Identify which cell holds the provided text, then report its (x, y) central coordinate. 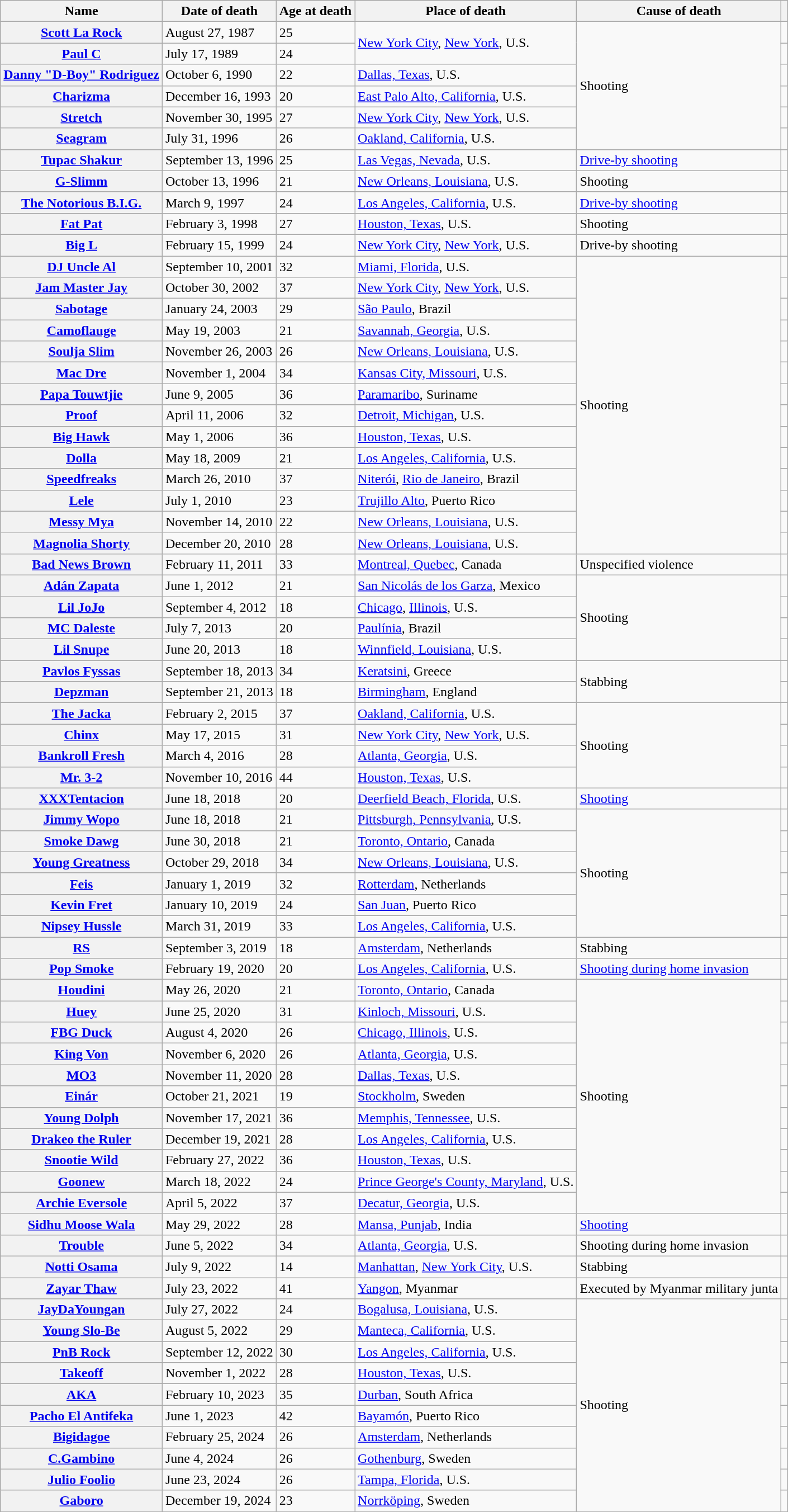
April 11, 2006 (219, 415)
September 12, 2022 (219, 1352)
Memphis, Tennessee, U.S. (466, 1118)
Birmingham, England (466, 692)
Young Greatness (82, 862)
Stockholm, Sweden (466, 1097)
Mac Dre (82, 373)
May 29, 2022 (219, 1224)
Paramaribo, Suriname (466, 394)
Drakeo the Ruler (82, 1139)
February 25, 2024 (219, 1437)
14 (315, 1267)
February 27, 2022 (219, 1160)
MC Daleste (82, 629)
February 3, 1998 (219, 224)
Huey (82, 1012)
June 4, 2024 (219, 1458)
June 25, 2020 (219, 1012)
June 1, 2012 (219, 585)
Las Vegas, Nevada, U.S. (466, 160)
July 23, 2022 (219, 1288)
FBG Duck (82, 1033)
Manteca, California, U.S. (466, 1331)
C.Gambino (82, 1458)
Place of death (466, 11)
Dolla (82, 458)
Gaboro (82, 1501)
September 13, 1996 (219, 160)
Pacho El Antifeka (82, 1416)
Date of death (219, 11)
Zayar Thaw (82, 1288)
Yangon, Myanmar (466, 1288)
Jimmy Wopo (82, 820)
Age at death (315, 11)
Savannah, Georgia, U.S. (466, 330)
April 5, 2022 (219, 1203)
February 2, 2015 (219, 714)
Tupac Shakur (82, 160)
May 26, 2020 (219, 990)
Young Dolph (82, 1118)
October 13, 1996 (219, 181)
November 1, 2004 (219, 373)
December 19, 2021 (219, 1139)
May 19, 2003 (219, 330)
February 19, 2020 (219, 969)
August 27, 1987 (219, 32)
June 9, 2005 (219, 394)
June 30, 2018 (219, 841)
Kinloch, Missouri, U.S. (466, 1012)
Jam Master Jay (82, 288)
January 24, 2003 (219, 309)
Norrköping, Sweden (466, 1501)
42 (315, 1416)
September 10, 2001 (219, 267)
Speedfreaks (82, 479)
November 14, 2010 (219, 522)
Kevin Fret (82, 905)
February 10, 2023 (219, 1395)
Sabotage (82, 309)
Trujillo Alto, Puerto Rico (466, 500)
Takeoff (82, 1373)
May 18, 2009 (219, 458)
Seagram (82, 139)
Lil Snupe (82, 650)
JayDaYoungan (82, 1310)
November 11, 2020 (219, 1075)
Houdini (82, 990)
Bigidagoe (82, 1437)
November 26, 2003 (219, 352)
March 4, 2016 (219, 756)
G-Slimm (82, 181)
March 26, 2010 (219, 479)
December 19, 2024 (219, 1501)
July 9, 2022 (219, 1267)
Tampa, Florida, U.S. (466, 1480)
Niterói, Rio de Janeiro, Brazil (466, 479)
30 (315, 1352)
Feis (82, 883)
East Palo Alto, California, U.S. (466, 96)
Julio Foolio (82, 1480)
Magnolia Shorty (82, 543)
Pittsburgh, Pennsylvania, U.S. (466, 820)
Mansa, Punjab, India (466, 1224)
Snootie Wild (82, 1160)
February 11, 2011 (219, 564)
October 6, 1990 (219, 75)
Stretch (82, 117)
Depzman (82, 692)
September 18, 2013 (219, 671)
Montreal, Quebec, Canada (466, 564)
July 7, 2013 (219, 629)
Charizma (82, 96)
Keratsini, Greece (466, 671)
AKA (82, 1395)
The Jacka (82, 714)
June 5, 2022 (219, 1245)
Name (82, 11)
41 (315, 1288)
Messy Mya (82, 522)
Lil JoJo (82, 607)
March 31, 2019 (219, 926)
Unspecified violence (679, 564)
São Paulo, Brazil (466, 309)
PnB Rock (82, 1352)
Miami, Florida, U.S. (466, 267)
Smoke Dawg (82, 841)
November 17, 2021 (219, 1118)
Big L (82, 245)
Goonew (82, 1182)
44 (315, 777)
Cause of death (679, 11)
Notti Osama (82, 1267)
November 6, 2020 (219, 1054)
Papa Touwtjie (82, 394)
Executed by Myanmar military junta (679, 1288)
Bad News Brown (82, 564)
August 5, 2022 (219, 1331)
May 1, 2006 (219, 437)
Manhattan, New York City, U.S. (466, 1267)
Mr. 3-2 (82, 777)
Trouble (82, 1245)
Durban, South Africa (466, 1395)
September 4, 2012 (219, 607)
Paul C (82, 54)
Detroit, Michigan, U.S. (466, 415)
June 20, 2013 (219, 650)
Sidhu Moose Wala (82, 1224)
November 1, 2022 (219, 1373)
Prince George's County, Maryland, U.S. (466, 1182)
San Juan, Puerto Rico (466, 905)
Soulja Slim (82, 352)
Gothenburg, Sweden (466, 1458)
Lele (82, 500)
Young Slo-Be (82, 1331)
September 21, 2013 (219, 692)
Nipsey Hussle (82, 926)
Kansas City, Missouri, U.S. (466, 373)
Scott La Rock (82, 32)
October 21, 2021 (219, 1097)
July 1, 2010 (219, 500)
October 30, 2002 (219, 288)
Adán Zapata (82, 585)
19 (315, 1097)
January 1, 2019 (219, 883)
The Notorious B.I.G. (82, 202)
Pop Smoke (82, 969)
XXXTentacion (82, 798)
RS (82, 948)
November 10, 2016 (219, 777)
Archie Eversole (82, 1203)
November 30, 1995 (219, 117)
Bogalusa, Louisiana, U.S. (466, 1310)
Proof (82, 415)
July 17, 1989 (219, 54)
Big Hawk (82, 437)
35 (315, 1395)
Bankroll Fresh (82, 756)
October 29, 2018 (219, 862)
March 18, 2022 (219, 1182)
Deerfield Beach, Florida, U.S. (466, 798)
June 23, 2024 (219, 1480)
August 4, 2020 (219, 1033)
MO3 (82, 1075)
July 31, 1996 (219, 139)
Pavlos Fyssas (82, 671)
Bayamón, Puerto Rico (466, 1416)
January 10, 2019 (219, 905)
Einár (82, 1097)
September 3, 2019 (219, 948)
December 20, 2010 (219, 543)
King Von (82, 1054)
Danny "D-Boy" Rodriguez (82, 75)
Winnfield, Louisiana, U.S. (466, 650)
San Nicolás de los Garza, Mexico (466, 585)
Fat Pat (82, 224)
Chinx (82, 735)
June 1, 2023 (219, 1416)
DJ Uncle Al (82, 267)
Paulínia, Brazil (466, 629)
Rotterdam, Netherlands (466, 883)
March 9, 1997 (219, 202)
July 27, 2022 (219, 1310)
Decatur, Georgia, U.S. (466, 1203)
February 15, 1999 (219, 245)
December 16, 1993 (219, 96)
May 17, 2015 (219, 735)
Camoflauge (82, 330)
